Capture the cell that displays the provided text and extract its (X, Y) central coordinate. 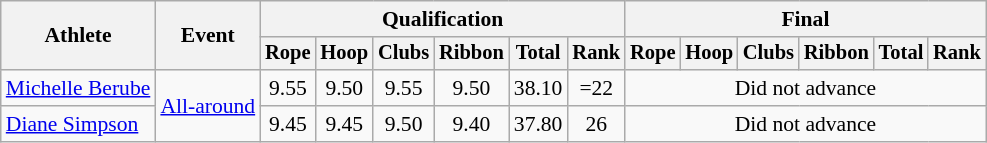
Event (208, 36)
Michelle Berube (78, 88)
37.80 (538, 124)
Athlete (78, 36)
Qualification (442, 19)
38.10 (538, 88)
26 (596, 124)
9.40 (472, 124)
All-around (208, 106)
Final (806, 19)
Diane Simpson (78, 124)
=22 (596, 88)
